Determine the [X, Y] coordinate at the center of the cell enclosing the given text.  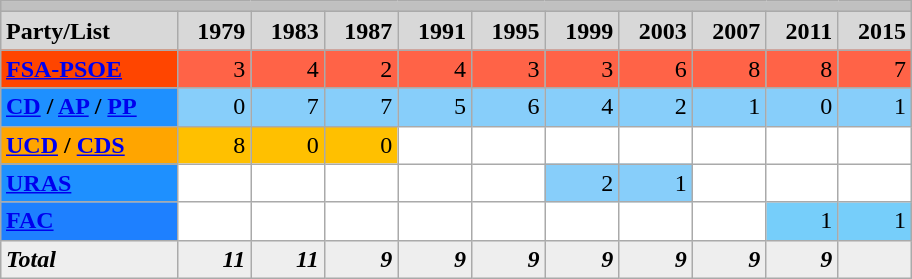
2011 [802, 31]
Party/List [88, 31]
UCD / CDS [88, 145]
FSA-PSOE [88, 69]
1979 [214, 31]
1983 [288, 31]
CD / AP / PP [88, 107]
1987 [361, 31]
2003 [656, 31]
2007 [729, 31]
Total [88, 259]
FAC [88, 221]
1995 [508, 31]
5 [435, 107]
1991 [435, 31]
2015 [875, 31]
URAS [88, 183]
1999 [582, 31]
